Capture the cell that displays the provided text and extract its (X, Y) central coordinate. 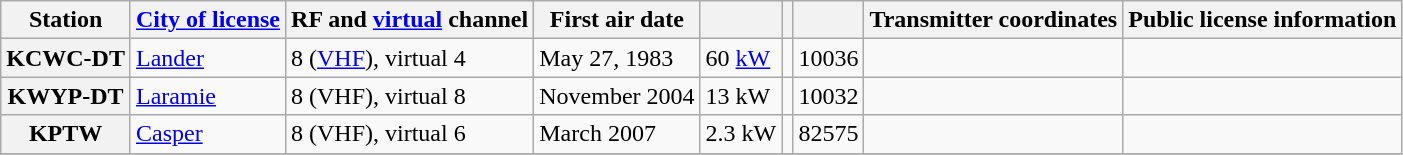
City of license (208, 20)
First air date (617, 20)
8 (VHF), virtual 4 (410, 58)
Laramie (208, 96)
Lander (208, 58)
60 kW (741, 58)
2.3 kW (741, 134)
13 kW (741, 96)
10036 (828, 58)
May 27, 1983 (617, 58)
8 (VHF), virtual 6 (410, 134)
10032 (828, 96)
March 2007 (617, 134)
KCWC-DT (66, 58)
82575 (828, 134)
KPTW (66, 134)
RF and virtual channel (410, 20)
Transmitter coordinates (994, 20)
Public license information (1262, 20)
Casper (208, 134)
Station (66, 20)
8 (VHF), virtual 8 (410, 96)
KWYP-DT (66, 96)
November 2004 (617, 96)
